Extract the (x, y) coordinate from the center of the cell holding the provided text.  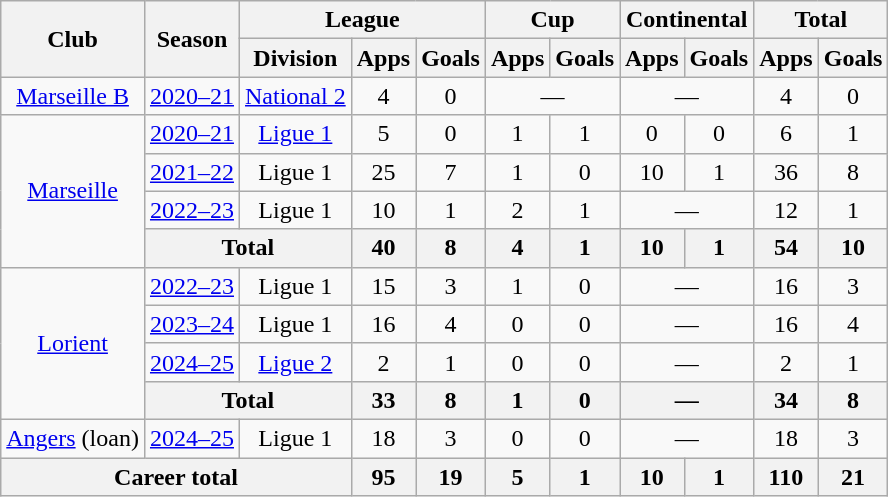
Cup (552, 20)
League (363, 20)
Lorient (73, 343)
Season (192, 39)
19 (451, 477)
7 (451, 172)
Marseille (73, 191)
Continental (687, 20)
25 (383, 172)
6 (786, 134)
12 (786, 210)
21 (853, 477)
40 (383, 248)
National 2 (296, 96)
Career total (176, 477)
36 (786, 172)
Angers (loan) (73, 438)
Division (296, 58)
Club (73, 39)
95 (383, 477)
2023–24 (192, 324)
33 (383, 400)
Ligue 2 (296, 362)
34 (786, 400)
2021–22 (192, 172)
110 (786, 477)
Marseille B (73, 96)
54 (786, 248)
15 (383, 286)
